Pinpoint the cell where the given text exists, returning its [X, Y] midpoint coordinate. 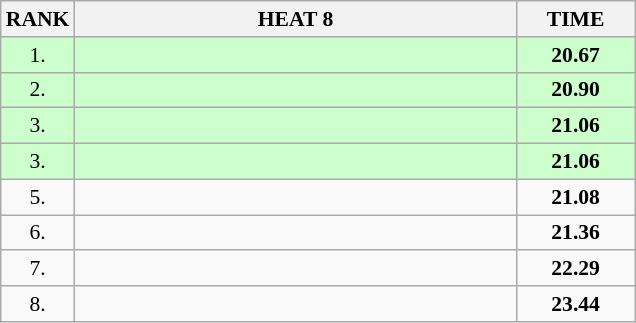
8. [38, 304]
7. [38, 269]
6. [38, 233]
2. [38, 90]
20.67 [576, 55]
1. [38, 55]
21.08 [576, 197]
22.29 [576, 269]
RANK [38, 19]
23.44 [576, 304]
TIME [576, 19]
HEAT 8 [295, 19]
20.90 [576, 90]
21.36 [576, 233]
5. [38, 197]
